Output the [x, y] coordinate of the center of the cell containing the given text.  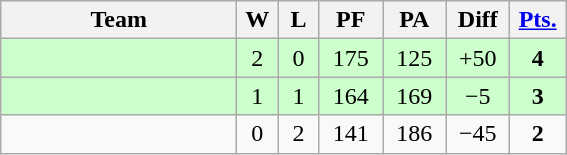
169 [414, 96]
Pts. [538, 20]
L [298, 20]
Team [119, 20]
W [258, 20]
−45 [478, 134]
3 [538, 96]
+50 [478, 58]
141 [351, 134]
Diff [478, 20]
PA [414, 20]
PF [351, 20]
−5 [478, 96]
175 [351, 58]
186 [414, 134]
4 [538, 58]
125 [414, 58]
164 [351, 96]
